Return the [x, y] coordinate for the center point of the cell that contains the specified text.  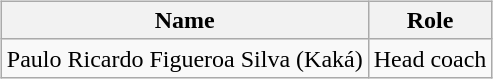
Head coach [430, 58]
Paulo Ricardo Figueroa Silva (Kaká) [184, 58]
Name [184, 20]
Role [430, 20]
